Capture the cell that displays the provided text and extract its [X, Y] central coordinate. 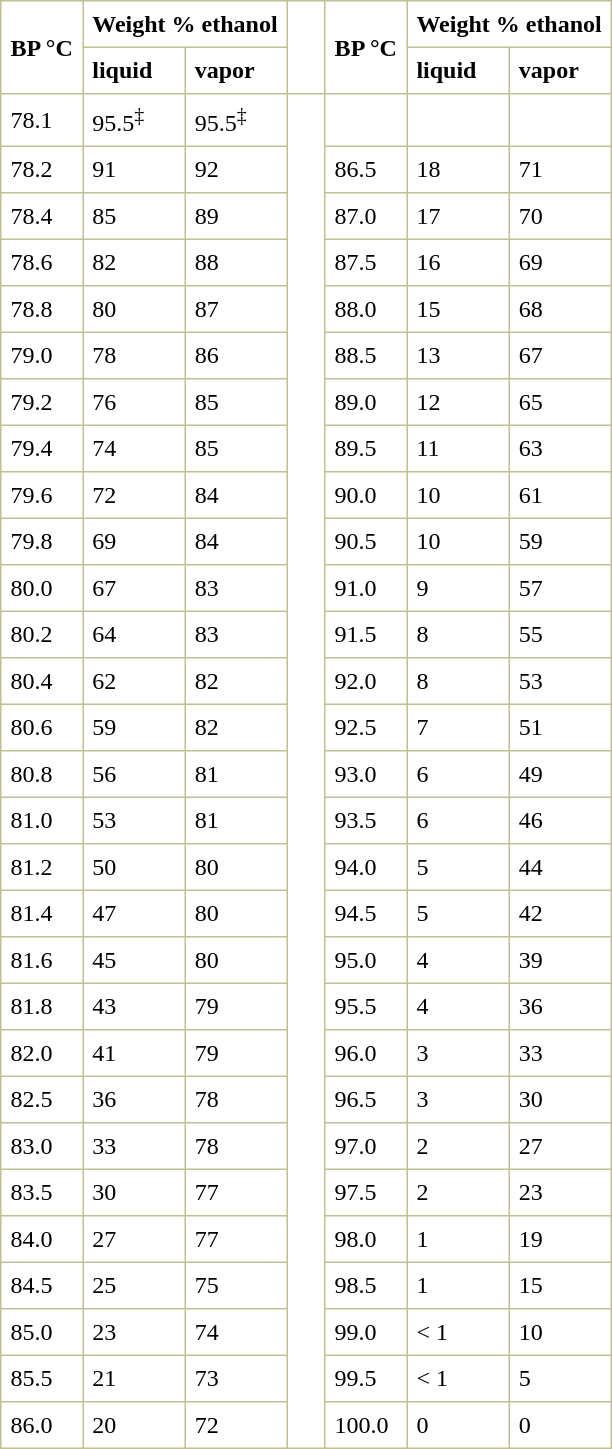
79.2 [42, 402]
25 [134, 1286]
18 [458, 170]
97.0 [366, 1146]
86.0 [42, 1425]
12 [458, 402]
90.5 [366, 542]
82.0 [42, 1053]
83.0 [42, 1146]
46 [560, 821]
92.0 [366, 681]
88 [236, 263]
16 [458, 263]
55 [560, 635]
88.5 [366, 356]
90.0 [366, 495]
81.8 [42, 1007]
80.0 [42, 588]
98.0 [366, 1239]
86.5 [366, 170]
47 [134, 914]
96.5 [366, 1100]
78.1 [42, 120]
76 [134, 402]
42 [560, 914]
89 [236, 216]
92 [236, 170]
21 [134, 1379]
94.0 [366, 867]
78.8 [42, 309]
20 [134, 1425]
79.4 [42, 449]
73 [236, 1379]
81.0 [42, 821]
86 [236, 356]
13 [458, 356]
98.5 [366, 1286]
70 [560, 216]
80.2 [42, 635]
49 [560, 774]
84.5 [42, 1286]
44 [560, 867]
68 [560, 309]
99.0 [366, 1332]
80.4 [42, 681]
85.5 [42, 1379]
92.5 [366, 728]
80.8 [42, 774]
88.0 [366, 309]
57 [560, 588]
82.5 [42, 1100]
43 [134, 1007]
11 [458, 449]
45 [134, 960]
96.0 [366, 1053]
39 [560, 960]
41 [134, 1053]
62 [134, 681]
75 [236, 1286]
95.0 [366, 960]
85.0 [42, 1332]
87.5 [366, 263]
83.5 [42, 1193]
61 [560, 495]
7 [458, 728]
84.0 [42, 1239]
87 [236, 309]
78.2 [42, 170]
89.0 [366, 402]
81.6 [42, 960]
79.8 [42, 542]
91.0 [366, 588]
91.5 [366, 635]
87.0 [366, 216]
93.0 [366, 774]
94.5 [366, 914]
78.6 [42, 263]
64 [134, 635]
100.0 [366, 1425]
51 [560, 728]
17 [458, 216]
65 [560, 402]
19 [560, 1239]
79.0 [42, 356]
99.5 [366, 1379]
89.5 [366, 449]
56 [134, 774]
63 [560, 449]
9 [458, 588]
80.6 [42, 728]
81.4 [42, 914]
93.5 [366, 821]
81.2 [42, 867]
95.5 [366, 1007]
71 [560, 170]
78.4 [42, 216]
50 [134, 867]
91 [134, 170]
79.6 [42, 495]
97.5 [366, 1193]
